Determine the [x, y] coordinate at the center of the cell enclosing the given text.  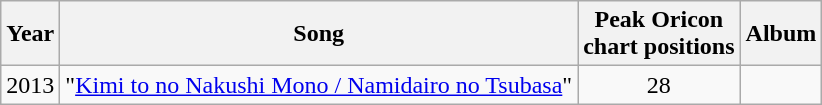
28 [659, 85]
Album [781, 34]
Peak Oricon chart positions [659, 34]
2013 [30, 85]
Song [319, 34]
"Kimi to no Nakushi Mono / Namidairo no Tsubasa" [319, 85]
Year [30, 34]
